Return the (X, Y) coordinate for the center point of the cell that contains the specified text.  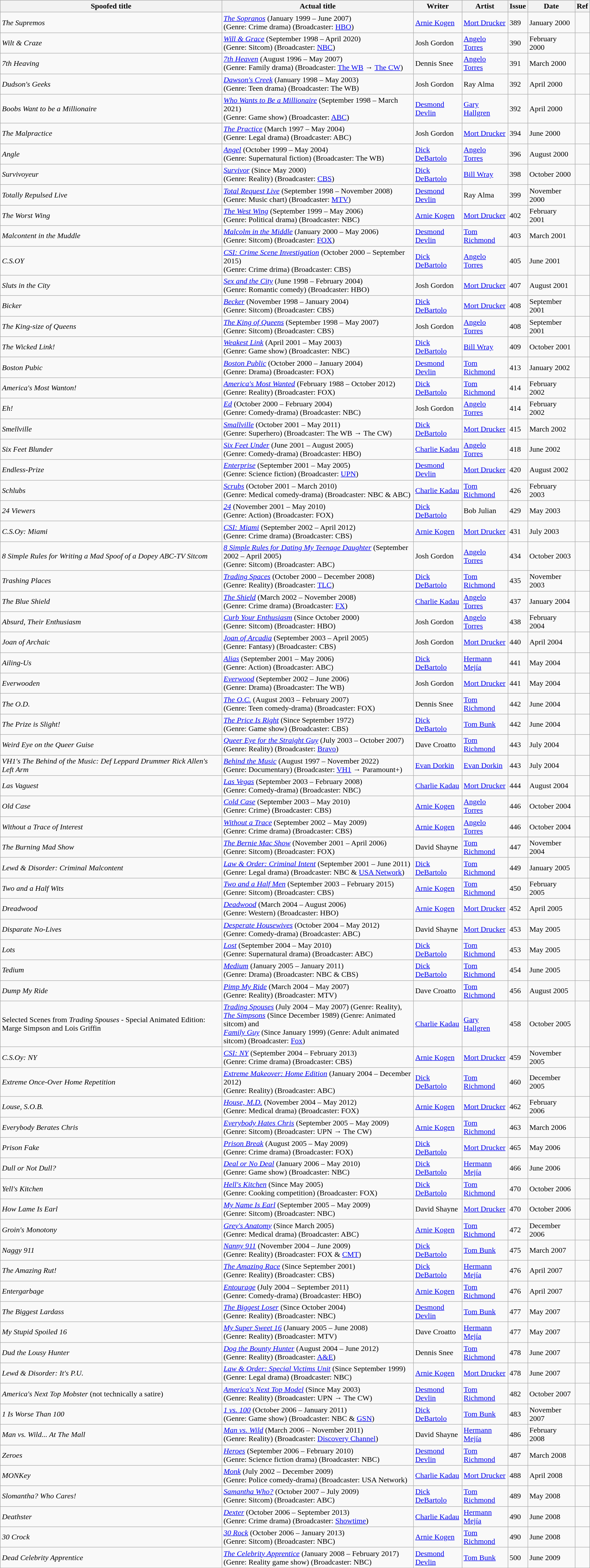
500 (518, 1557)
460 (518, 1082)
444 (518, 786)
Total Request Live (September 1998 – November 2008)(Genre: Music chart) (Broadcaster: MTV) (318, 195)
The O.D. (111, 704)
Survivor (Since May 2000)(Genre: Reality) (Broadcaster: CBS) (318, 175)
Joan of Arcadia (September 2003 – April 2005)(Genre: Fantasy) (Broadcaster: CBS) (318, 643)
Deadwood (March 2004 – August 2006)(Genre: Western) (Broadcaster: HBO) (318, 908)
390 (518, 43)
November 2000 (551, 195)
Prison Break (August 2005 – May 2009)(Genre: Crime drama) (Broadcaster: FOX) (318, 1148)
February 2001 (551, 215)
472 (518, 1230)
Dump My Ride (111, 991)
Slomantha? Who Cares! (111, 1496)
Will & Grace (September 1998 – April 2020)(Genre: Sitcom) (Broadcaster: NBC) (318, 43)
The Amazing Rut! (111, 1271)
Cold Case (September 2003 – May 2010)(Genre: Crime) (Broadcaster: CBS) (318, 806)
458 (518, 1024)
March 2002 (551, 429)
Bicker (111, 306)
C.S.OY (111, 261)
The Wicked Link! (111, 347)
466 (518, 1168)
Without a Trace of Interest (111, 827)
Angel (October 1999 – May 2004)(Genre: Supernatural fiction) (Broadcaster: The WB) (318, 154)
Everybody Hates Chris (September 2005 – May 2009)(Genre: Sitcom) (Broadcaster: UPN → The CW) (318, 1127)
March 2001 (551, 236)
Old Case (111, 806)
426 (518, 490)
7th Heaving (111, 64)
Boobs Want to be a Millionaire (111, 109)
Dud the Lousy Hunter (111, 1353)
The Price Is Right (Since September 1972)(Genre: Game show) (Broadcaster: CBS) (318, 724)
VH1's The Behind of the Music: Def Leppard Drummer Rick Allen's Left Arm (111, 765)
MONKey (111, 1475)
Six Feet Under (June 2001 – August 2005)(Genre: Comedy-drama) (Broadcaster: HBO) (318, 449)
Without a Trace (September 2002 – May 2009)(Genre: Crime drama) (Broadcaster: CBS) (318, 827)
Endless-Prize (111, 470)
403 (518, 236)
November 2007 (551, 1414)
Disparate No-Lives (111, 929)
Selected Scenes from Trading Spouses - Special Animated Edition: Marge Simpson and Lois Griffin (111, 1024)
April 2004 (551, 643)
March 2008 (551, 1455)
396 (518, 154)
November 2004 (551, 847)
Angle (111, 154)
Man vs. Wild... At The Mall (111, 1434)
Actual title (318, 6)
October 2007 (551, 1393)
Sex and the City (June 1998 – February 2004)(Genre: Romantic comedy) (Broadcaster: HBO) (318, 285)
Man vs. Wild (March 2006 – November 2011)(Genre: Reality) (Broadcaster: Discovery Channel) (318, 1434)
438 (518, 622)
462 (518, 1107)
Everwood (September 2002 – June 2006)(Genre: Drama) (Broadcaster: The WB) (318, 684)
Everwooden (111, 684)
Dexter (October 2006 – September 2013)(Genre: Crime drama) (Broadcaster: Showtime) (318, 1516)
447 (518, 847)
482 (518, 1393)
409 (518, 347)
Entergarbage (111, 1291)
The King of Queens (September 1998 – May 2007)(Genre: Sitcom) (Broadcaster: CBS) (318, 326)
The Practice (March 1997 – May 2004)(Genre: Legal drama) (Broadcaster: ABC) (318, 134)
Curb Your Enthusiasm (Since October 2000)(Genre: Sitcom) (Broadcaster: HBO) (318, 622)
Sluts in the City (111, 285)
The Biggest Lardass (111, 1312)
Zeroes (111, 1455)
465 (518, 1148)
February 2005 (551, 888)
Law & Order: Criminal Intent (September 2001 – June 2011)(Genre: Legal drama) (Broadcaster: NBC & USA Network) (318, 867)
America's Next Top Model (Since May 2003)(Genre: Reality) (Broadcaster: UPN → The CW) (318, 1393)
Naggy 911 (111, 1250)
My Super Sweet 16 (January 2005 – June 2008)(Genre: Reality) (Broadcaster: MTV) (318, 1332)
Eh! (111, 408)
How Lame Is Earl (111, 1209)
Scrubs (October 2001 – March 2010)(Genre: Medical comedy-drama) (Broadcaster: NBC & ABC) (318, 490)
Date (551, 6)
Boston Pubic (111, 367)
The Celebrity Apprentice (January 2008 – February 2017)(Genre: Reality game show) (Broadcaster: NBC) (318, 1557)
The Biggest Loser (Since October 2004)(Genre: Reality) (Broadcaster: NBC) (318, 1312)
America's Next Top Mobster (not technically a satire) (111, 1393)
Smallville (October 2001 – May 2011)(Genre: Superhero) (Broadcaster: The WB → The CW) (318, 429)
398 (518, 175)
Enterprise (September 2001 – May 2005)(Genre: Science fiction) (Broadcaster: UPN) (318, 470)
Joan of Archaic (111, 643)
The Bernie Mac Show (November 2001 – April 2006)(Genre: Sitcom) (Broadcaster: FOX) (318, 847)
452 (518, 908)
December 2005 (551, 1082)
Deathster (111, 1516)
24 Viewers (111, 511)
January 2005 (551, 867)
Writer (438, 6)
Dudson's Geeks (111, 84)
8 Simple Rules for Dating My Teenage Daughter (September 2002 – April 2005)(Genre: Sitcom) (Broadcaster: ABC) (318, 556)
April 2005 (551, 908)
The King-size of Queens (111, 326)
Dreadwood (111, 908)
Smellville (111, 429)
C.S.Oy: NY (111, 1057)
May 2006 (551, 1148)
March 2007 (551, 1250)
CSI: Crime Scene Investigation (October 2000 – September 2015)(Genre: Crime drima) (Broadcaster: CBS) (318, 261)
Samantha Who? (October 2007 – July 2009)(Genre: Sitcom) (Broadcaster: ABC) (318, 1496)
Weakest Link (April 2001 – May 2003)(Genre: Game show) (Broadcaster: NBC) (318, 347)
March 2006 (551, 1127)
The Sopranos (January 1999 – June 2007)(Genre: Crime drama) (Broadcaster: HBO) (318, 23)
Alias (September 2001 – May 2006)(Genre: Action) (Broadcaster: ABC) (318, 663)
Las Vegas (September 2003 – February 2008)(Genre: Comedy-drama) (Broadcaster: NBC) (318, 786)
Extreme Makeover: Home Edition (January 2004 – December 2012)(Genre: Reality) (Broadcaster: ABC) (318, 1082)
February 2006 (551, 1107)
Boston Public (October 2000 – January 2004)(Genre: Drama) (Broadcaster: FOX) (318, 367)
8 Simple Rules for Writing a Mad Spoof of a Dopey ABC-TV Sitcom (111, 556)
Louse, S.O.B. (111, 1107)
30 Crock (111, 1537)
463 (518, 1127)
October 2000 (551, 175)
June 2005 (551, 970)
Artist (485, 6)
Desperate Housewives (October 2004 – May 2012)(Genre: Comedy-drama) (Broadcaster: ABC) (318, 929)
June 2000 (551, 134)
431 (518, 531)
435 (518, 581)
Dawson's Creek (January 1998 – May 2003)(Genre: Teen drama) (Broadcaster: The WB) (318, 84)
Law & Order: Special Victims Unit (Since September 1999)(Genre: Legal drama) (Broadcaster: NBC) (318, 1373)
America's Most Wanted (February 1988 – October 2012)(Genre: Reality) (Broadcaster: FOX) (318, 388)
Six Feet Blunder (111, 449)
June 2006 (551, 1168)
420 (518, 470)
The Shield (March 2002 – November 2008)(Genre: Crime drama) (Broadcaster: FX) (318, 601)
Schlubs (111, 490)
Lost (September 2004 – May 2010)(Genre: Supernatural drama) (Broadcaster: ABC) (318, 950)
Spoofed title (111, 6)
Dull or Not Dull? (111, 1168)
7th Heaven (August 1996 – May 2007)(Genre: Family drama) (Broadcaster: The WB → The CW) (318, 64)
489 (518, 1496)
Lewd & Disorder: It's P.U. (111, 1373)
Deal or No Deal (January 2006 – May 2010)(Genre: Game show) (Broadcaster: NBC) (318, 1168)
Everybody Berates Chris (111, 1127)
Behind the Music (August 1997 – November 2022)(Genre: Documentary) (Broadcaster: VH1 → Paramount+) (318, 765)
405 (518, 261)
Dead Celebrity Apprentice (111, 1557)
483 (518, 1414)
Grey's Anatomy (Since March 2005)(Genre: Medical drama) (Broadcaster: ABC) (318, 1230)
Medium (January 2005 – January 2011)(Genre: Drama) (Broadcaster: NBC & CBS) (318, 970)
Groin's Monotony (111, 1230)
August 2005 (551, 991)
Totally Repulsed Live (111, 195)
Absurd, Their Enthusiasm (111, 622)
CSI: NY (September 2004 – February 2013)(Genre: Crime drama) (Broadcaster: CBS) (318, 1057)
My Stupid Spoiled 16 (111, 1332)
Pimp My Ride (March 2004 – May 2007)(Genre: Reality) (Broadcaster: MTV) (318, 991)
475 (518, 1250)
437 (518, 601)
February 2004 (551, 622)
June 2009 (551, 1557)
Weird Eye on the Queer Guise (111, 745)
487 (518, 1455)
418 (518, 449)
January 2002 (551, 367)
The O.C. (August 2003 – February 2007)(Genre: Teen comedy-drama) (Broadcaster: FOX) (318, 704)
399 (518, 195)
The Burning Mad Show (111, 847)
Malcontent in the Muddle (111, 236)
Yell's Kitchen (111, 1189)
440 (518, 643)
Becker (November 1998 – January 2004)(Genre: Sitcom) (Broadcaster: CBS) (318, 306)
402 (518, 215)
The West Wing (September 1999 – May 2006)(Genre: Political drama) (Broadcaster: NBC) (318, 215)
486 (518, 1434)
October 2003 (551, 556)
Extreme Once-Over Home Repetition (111, 1082)
394 (518, 134)
March 2000 (551, 64)
488 (518, 1475)
Queer Eye for the Straight Guy (July 2003 – October 2007)(Genre: Reality) (Broadcaster: Bravo) (318, 745)
Malcolm in the Middle (January 2000 – May 2006)(Genre: Sitcom) (Broadcaster: FOX) (318, 236)
389 (518, 23)
November 2003 (551, 581)
CSI: Miami (September 2002 – April 2012)(Genre: Crime drama) (Broadcaster: CBS) (318, 531)
450 (518, 888)
Lewd & Disorder: Criminal Malcontent (111, 867)
Tedium (111, 970)
Who Wants to Be a Millionaire (September 1998 – March 2021)(Genre: Game show) (Broadcaster: ABC) (318, 109)
Ailing-Us (111, 663)
1 vs. 100 (October 2006 – January 2011)(Genre: Game show) (Broadcaster: NBC & GSN) (318, 1414)
Two and a Half Men (September 2003 – February 2015)(Genre: Sitcom) (Broadcaster: CBS) (318, 888)
Dog the Bounty Hunter (August 2004 – June 2012)(Genre: Reality) (Broadcaster: A&E) (318, 1353)
Issue (518, 6)
Prison Fake (111, 1148)
Heroes (September 2006 – February 2010)(Genre: Science fiction drama) (Broadcaster: NBC) (318, 1455)
January 2004 (551, 601)
C.S.Oy: Miami (111, 531)
429 (518, 511)
449 (518, 867)
Entourage (July 2004 – September 2011)(Genre: Comedy-drama) (Broadcaster: HBO) (318, 1291)
Survivoyeur (111, 175)
Monk (July 2002 – December 2009)(Genre: Police comedy-drama) (Broadcaster: USA Network) (318, 1475)
456 (518, 991)
The Malpractice (111, 134)
1 Is Worse Than 100 (111, 1414)
Trading Spaces (October 2000 – December 2008)(Genre: Reality) (Broadcaster: TLC) (318, 581)
August 2002 (551, 470)
Las Vaguest (111, 786)
August 2000 (551, 154)
June 2001 (551, 261)
30 Rock (October 2006 – January 2013)(Genre: Sitcom) (Broadcaster: NBC) (318, 1537)
February 2003 (551, 490)
America's Most Wanton! (111, 388)
August 2004 (551, 786)
May 2003 (551, 511)
The Amazing Race (Since September 2001)(Genre: Reality) (Broadcaster: CBS) (318, 1271)
January 2000 (551, 23)
May 2008 (551, 1496)
December 2006 (551, 1230)
October 2001 (551, 347)
Ref (582, 6)
24 (November 2001 – May 2010)(Genre: Action) (Broadcaster: FOX) (318, 511)
October 2005 (551, 1024)
Ed (October 2000 – February 2004)(Genre: Comedy-drama) (Broadcaster: NBC) (318, 408)
February 2008 (551, 1434)
459 (518, 1057)
November 2005 (551, 1057)
July 2003 (551, 531)
February 2000 (551, 43)
454 (518, 970)
Lots (111, 950)
Hell's Kitchen (Since May 2005)(Genre: Cooking competition) (Broadcaster: FOX) (318, 1189)
The Prize is Slight! (111, 724)
Wilt & Craze (111, 43)
House, M.D. (November 2004 – May 2012)(Genre: Medical drama) (Broadcaster: FOX) (318, 1107)
My Name Is Earl (September 2005 – May 2009)(Genre: Sitcom) (Broadcaster: NBC) (318, 1209)
August 2001 (551, 285)
April 2008 (551, 1475)
434 (518, 556)
391 (518, 64)
The Blue Shield (111, 601)
Bob Julian (485, 511)
415 (518, 429)
Two and a Half Wits (111, 888)
413 (518, 367)
June 2002 (551, 449)
Trashing Places (111, 581)
The Worst Wing (111, 215)
The Supremos (111, 23)
Nanny 911 (November 2004 – June 2009)(Genre: Reality) (Broadcaster: FOX & CMT) (318, 1250)
407 (518, 285)
